Locate the cell with the specified text and output its (x, y) center coordinate. 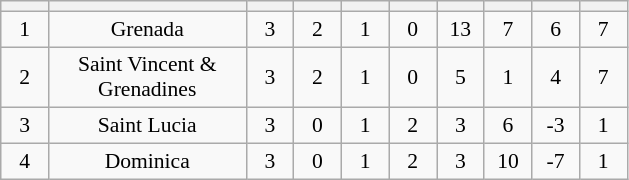
10 (508, 162)
Dominica (147, 162)
5 (460, 78)
-3 (556, 126)
13 (460, 29)
Grenada (147, 29)
Saint Lucia (147, 126)
-7 (556, 162)
Saint Vincent & Grenadines (147, 78)
